Provide the (X, Y) coordinate of the cell's center where the given text is located.  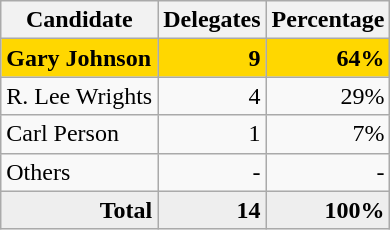
100% (328, 210)
4 (212, 96)
Total (80, 210)
Delegates (212, 20)
7% (328, 134)
Percentage (328, 20)
R. Lee Wrights (80, 96)
29% (328, 96)
Others (80, 172)
Gary Johnson (80, 58)
9 (212, 58)
Candidate (80, 20)
14 (212, 210)
1 (212, 134)
Carl Person (80, 134)
64% (328, 58)
